Extract the [X, Y] coordinate from the center of the cell holding the provided text.  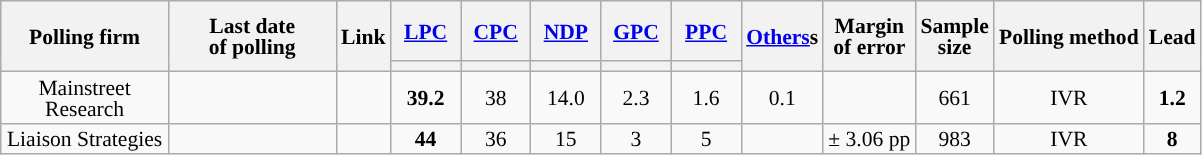
15 [566, 138]
5 [706, 138]
0.1 [782, 97]
36 [496, 138]
Liaison Strategies [85, 138]
983 [954, 138]
39.2 [426, 97]
Polling firm [85, 36]
LPC [426, 31]
Lead [1172, 36]
38 [496, 97]
2.3 [636, 97]
1.6 [706, 97]
PPC [706, 31]
Mainstreet Research [85, 97]
Polling method [1069, 36]
± 3.06 pp [869, 138]
Samplesize [954, 36]
14.0 [566, 97]
Marginof error [869, 36]
44 [426, 138]
Link [364, 36]
NDP [566, 31]
1.2 [1172, 97]
661 [954, 97]
GPC [636, 31]
Last dateof polling [252, 36]
CPC [496, 31]
Otherss [782, 36]
3 [636, 138]
8 [1172, 138]
